From the cell containing the given text, extract its center point as [X, Y] coordinate. 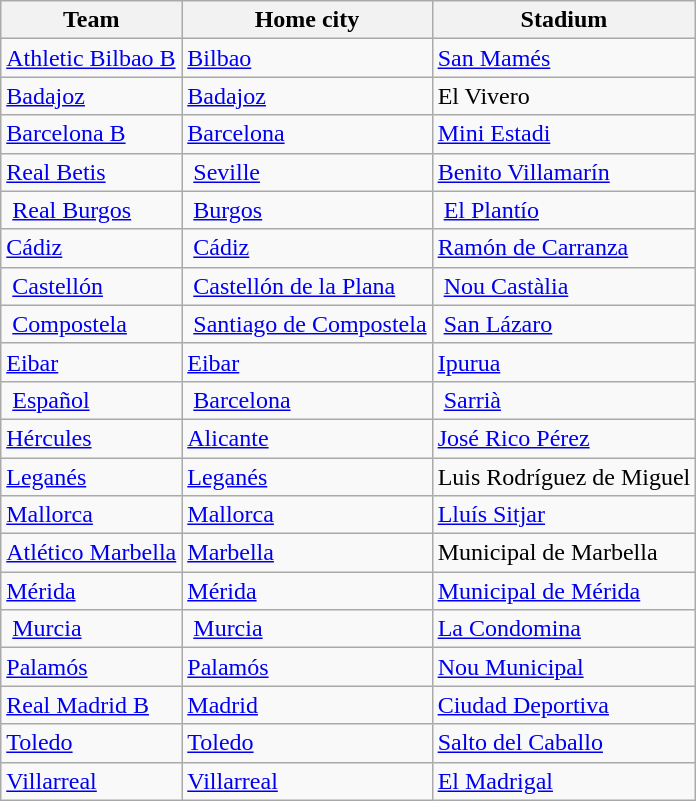
Real Betis [92, 172]
San Lázaro [564, 324]
Barcelona B [92, 134]
Santiago de Compostela [307, 324]
Español [92, 400]
Real Madrid B [92, 705]
Ipurua [564, 362]
Seville [307, 172]
Municipal de Mérida [564, 591]
José Rico Pérez [564, 438]
Stadium [564, 20]
El Plantío [564, 210]
Team [92, 20]
Bilbao [307, 58]
San Mamés [564, 58]
Lluís Sitjar [564, 515]
Marbella [307, 553]
Real Burgos [92, 210]
Atlético Marbella [92, 553]
Benito Villamarín [564, 172]
Luis Rodríguez de Miguel [564, 477]
El Vivero [564, 96]
Compostela [92, 324]
Nou Municipal [564, 667]
Municipal de Marbella [564, 553]
Home city [307, 20]
Castellón [92, 286]
Nou Castàlia [564, 286]
Mini Estadi [564, 134]
La Condomina [564, 629]
Ramón de Carranza [564, 248]
El Madrigal [564, 781]
Sarrià [564, 400]
Ciudad Deportiva [564, 705]
Alicante [307, 438]
Madrid [307, 705]
Athletic Bilbao B [92, 58]
Salto del Caballo [564, 743]
Hércules [92, 438]
Castellón de la Plana [307, 286]
Burgos [307, 210]
